Pinpoint the cell where the given text exists, returning its (x, y) midpoint coordinate. 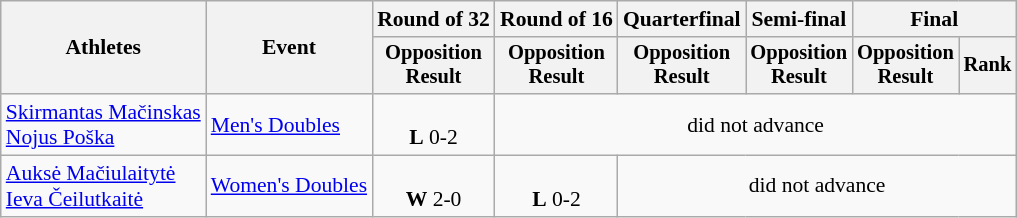
Semi-final (800, 19)
Quarterfinal (682, 19)
W 2-0 (434, 186)
Round of 32 (434, 19)
Auksė MačiulaitytėIeva Čeilutkaitė (104, 186)
Rank (988, 66)
Round of 16 (556, 19)
Skirmantas MačinskasNojus Poška (104, 124)
Event (289, 48)
Athletes (104, 48)
Men's Doubles (289, 124)
Final (934, 19)
Women's Doubles (289, 186)
